For the text-containing cell, return its midpoint in (X, Y) coordinate format. 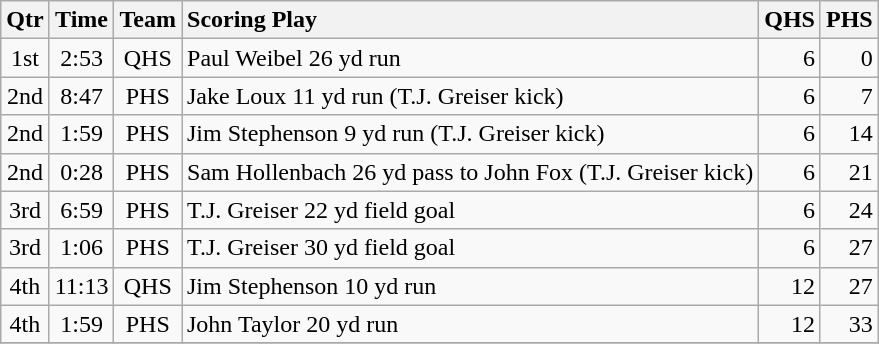
John Taylor 20 yd run (470, 324)
Qtr (25, 20)
Jake Loux 11 yd run (T.J. Greiser kick) (470, 96)
Scoring Play (470, 20)
Paul Weibel 26 yd run (470, 58)
6:59 (82, 210)
2:53 (82, 58)
Team (148, 20)
0 (849, 58)
14 (849, 134)
21 (849, 172)
1:06 (82, 248)
7 (849, 96)
0:28 (82, 172)
T.J. Greiser 30 yd field goal (470, 248)
8:47 (82, 96)
T.J. Greiser 22 yd field goal (470, 210)
Sam Hollenbach 26 yd pass to John Fox (T.J. Greiser kick) (470, 172)
24 (849, 210)
Jim Stephenson 9 yd run (T.J. Greiser kick) (470, 134)
33 (849, 324)
1st (25, 58)
Jim Stephenson 10 yd run (470, 286)
Time (82, 20)
11:13 (82, 286)
